Provide the (X, Y) coordinate of the cell's center where the given text is located.  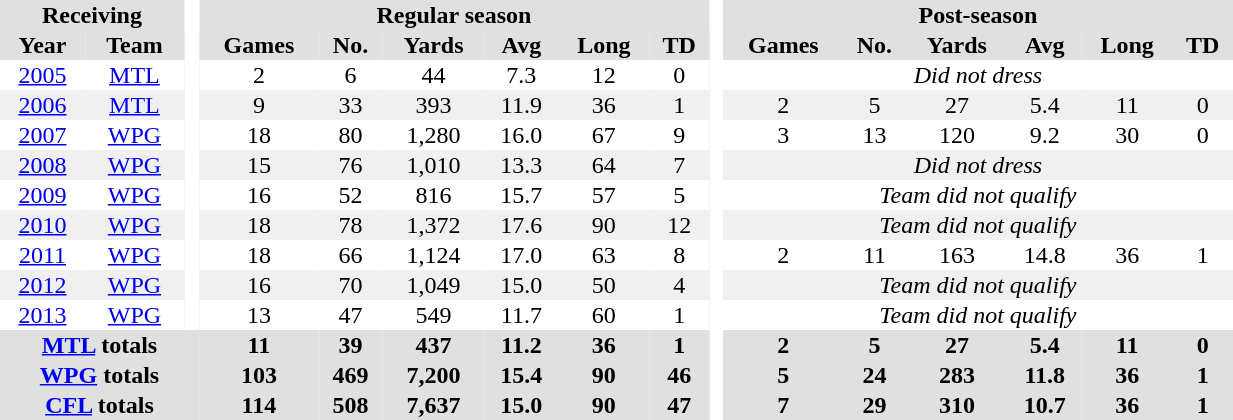
549 (434, 315)
2007 (42, 135)
437 (434, 345)
1,280 (434, 135)
2005 (42, 75)
2013 (42, 315)
17.6 (522, 225)
163 (958, 255)
16.0 (522, 135)
44 (434, 75)
80 (350, 135)
9.2 (1044, 135)
29 (874, 405)
2008 (42, 165)
7.3 (522, 75)
66 (350, 255)
508 (350, 405)
8 (680, 255)
7,637 (434, 405)
11.7 (522, 315)
Team (134, 45)
11.9 (522, 105)
46 (680, 375)
14.8 (1044, 255)
15.4 (522, 375)
1,372 (434, 225)
310 (958, 405)
24 (874, 375)
2006 (42, 105)
63 (604, 255)
1,124 (434, 255)
76 (350, 165)
816 (434, 195)
52 (350, 195)
4 (680, 285)
Regular season (454, 15)
Post-season (978, 15)
393 (434, 105)
11.8 (1044, 375)
Year (42, 45)
Receiving (92, 15)
1,049 (434, 285)
2009 (42, 195)
50 (604, 285)
60 (604, 315)
11.2 (522, 345)
70 (350, 285)
469 (350, 375)
2010 (42, 225)
67 (604, 135)
CFL totals (100, 405)
2011 (42, 255)
103 (259, 375)
15.7 (522, 195)
283 (958, 375)
33 (350, 105)
17.0 (522, 255)
39 (350, 345)
78 (350, 225)
1,010 (434, 165)
64 (604, 165)
120 (958, 135)
114 (259, 405)
7,200 (434, 375)
10.7 (1044, 405)
30 (1127, 135)
2012 (42, 285)
WPG totals (100, 375)
MTL totals (100, 345)
13.3 (522, 165)
57 (604, 195)
15 (259, 165)
6 (350, 75)
3 (783, 135)
